Scan for the cell matching the given text and deliver its (X, Y) coordinate at center. 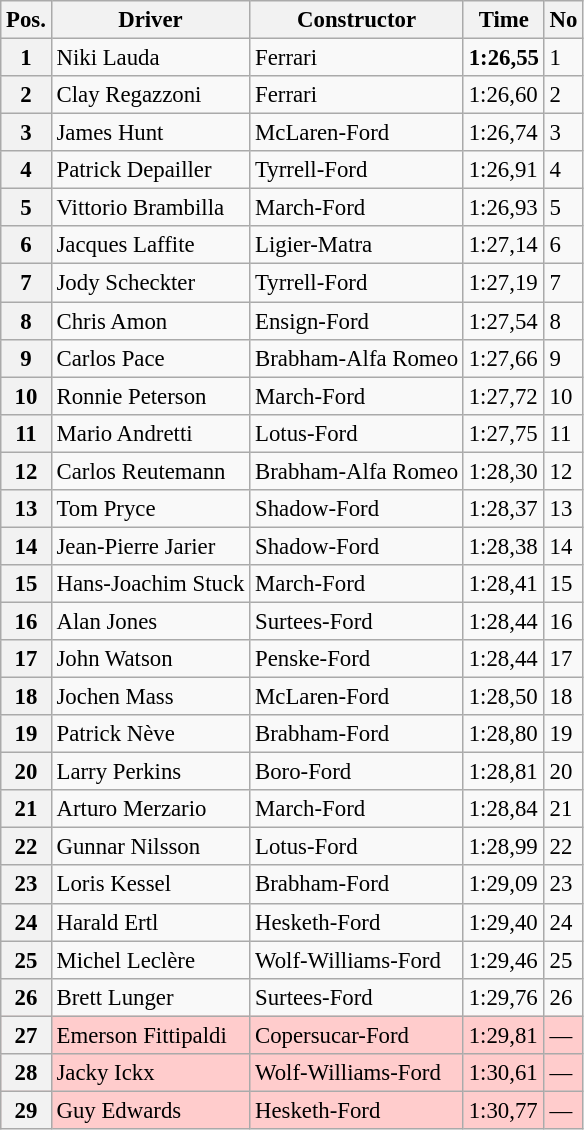
1:26,55 (504, 58)
1:27,54 (504, 321)
Niki Lauda (150, 58)
Mario Andretti (150, 433)
28 (26, 1073)
1:27,66 (504, 358)
Chris Amon (150, 321)
1:26,60 (504, 95)
Carlos Reutemann (150, 471)
1:26,93 (504, 208)
Larry Perkins (150, 772)
Patrick Nève (150, 734)
1:28,80 (504, 734)
Brett Lunger (150, 997)
Tom Pryce (150, 509)
1:26,91 (504, 170)
Arturo Merzario (150, 809)
Time (504, 20)
1:28,84 (504, 809)
Vittorio Brambilla (150, 208)
1:28,30 (504, 471)
Guy Edwards (150, 1110)
1:28,99 (504, 847)
Loris Kessel (150, 885)
Carlos Pace (150, 358)
1:26,74 (504, 133)
1:29,76 (504, 997)
1:27,75 (504, 433)
Jean-Pierre Jarier (150, 546)
Jacky Ickx (150, 1073)
1:28,41 (504, 584)
Ronnie Peterson (150, 396)
Copersucar-Ford (357, 1035)
Ligier-Matra (357, 245)
1:28,50 (504, 697)
Gunnar Nilsson (150, 847)
1:30,61 (504, 1073)
Patrick Depailler (150, 170)
Michel Leclère (150, 960)
1:29,09 (504, 885)
Alan Jones (150, 621)
1:27,14 (504, 245)
1:27,72 (504, 396)
1:29,46 (504, 960)
Jody Scheckter (150, 283)
1:27,19 (504, 283)
Pos. (26, 20)
Hans-Joachim Stuck (150, 584)
Jochen Mass (150, 697)
John Watson (150, 659)
Harald Ertl (150, 922)
1:28,37 (504, 509)
Ensign-Ford (357, 321)
27 (26, 1035)
1:30,77 (504, 1110)
No (563, 20)
Driver (150, 20)
Boro-Ford (357, 772)
Penske-Ford (357, 659)
Jacques Laffite (150, 245)
Clay Regazzoni (150, 95)
1:29,81 (504, 1035)
Emerson Fittipaldi (150, 1035)
1:28,81 (504, 772)
James Hunt (150, 133)
Constructor (357, 20)
1:28,38 (504, 546)
29 (26, 1110)
1:29,40 (504, 922)
